Search for the cell housing the specified text and yield its (x, y) center coordinate. 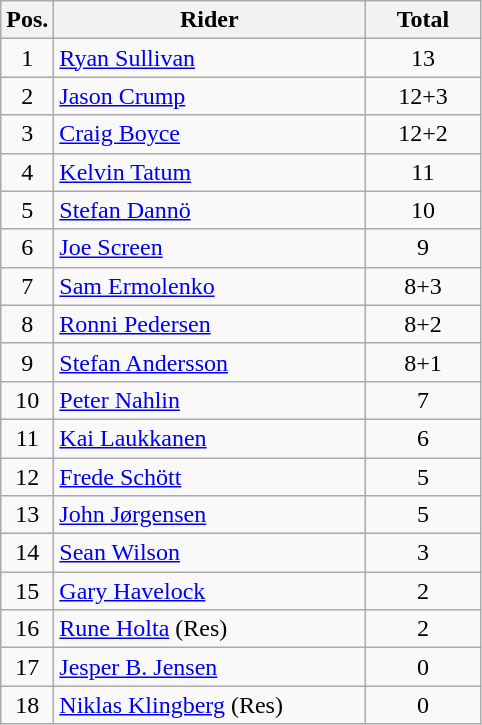
8+1 (423, 362)
17 (28, 667)
15 (28, 591)
8+3 (423, 286)
Ronni Pedersen (210, 324)
12 (28, 477)
1 (28, 58)
16 (28, 629)
Sean Wilson (210, 553)
Stefan Andersson (210, 362)
Joe Screen (210, 248)
8 (28, 324)
14 (28, 553)
Frede Schött (210, 477)
Peter Nahlin (210, 400)
Craig Boyce (210, 134)
Jason Crump (210, 96)
12+3 (423, 96)
John Jørgensen (210, 515)
Ryan Sullivan (210, 58)
Niklas Klingberg (Res) (210, 705)
Kai Laukkanen (210, 438)
4 (28, 172)
Pos. (28, 20)
12+2 (423, 134)
Stefan Dannö (210, 210)
Gary Havelock (210, 591)
8+2 (423, 324)
Kelvin Tatum (210, 172)
18 (28, 705)
Rider (210, 20)
Jesper B. Jensen (210, 667)
Sam Ermolenko (210, 286)
Total (423, 20)
Rune Holta (Res) (210, 629)
